Detect which cell encompasses the target text, then output its (X, Y) center coordinate. 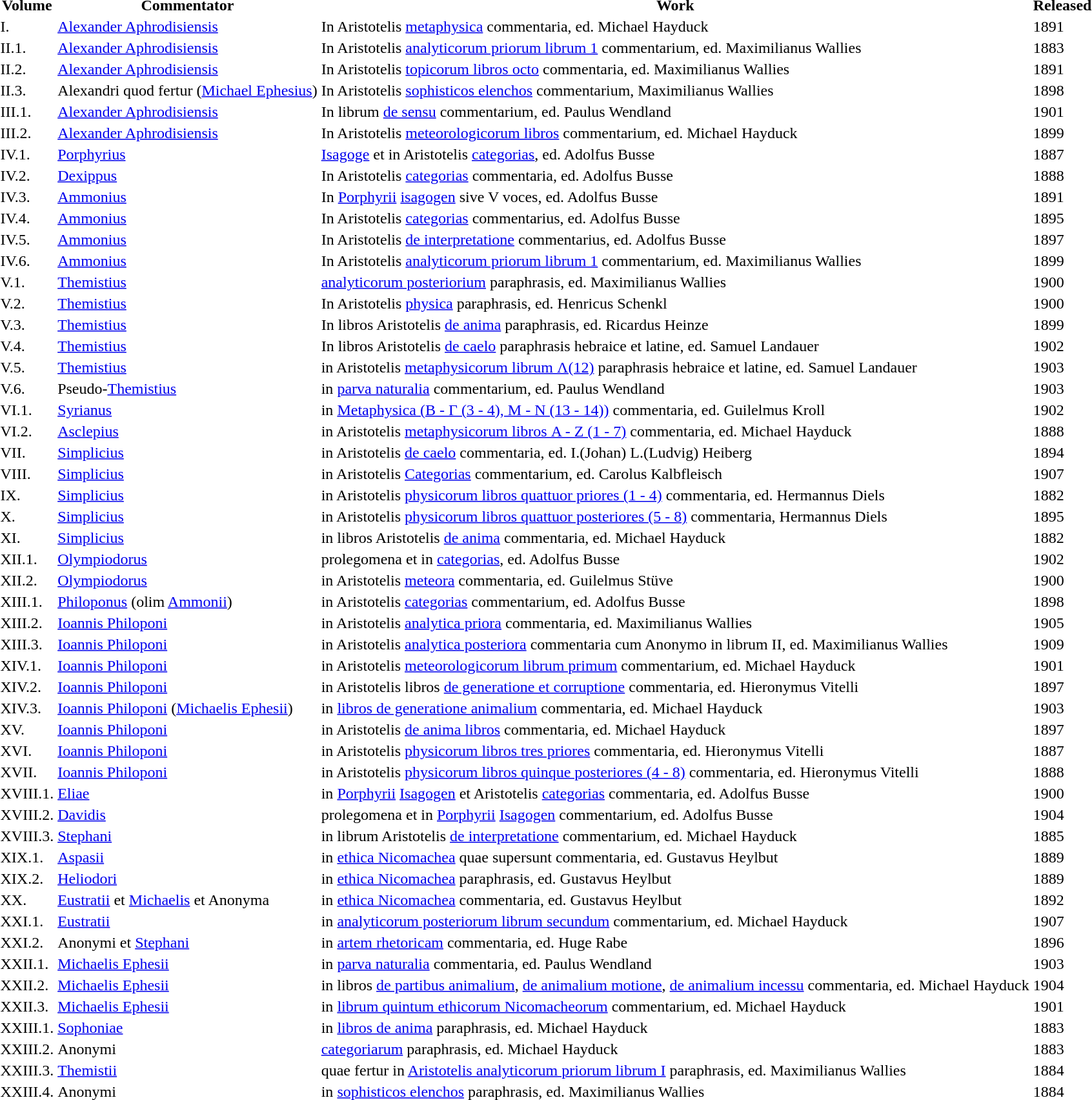
in Metaphysica (Β - Γ (3 - 4), Μ - Ν (13 - 14)) commentaria, ed. Guilelmus Kroll (675, 410)
in Aristotelis metaphysicorum libros Α - Ζ (1 - 7) commentaria, ed. Michael Hayduck (675, 431)
In Porphyrii isagogen sive V voces, ed. Adolfus Busse (675, 197)
in libros de generatione animalium commentaria, ed. Michael Hayduck (675, 708)
in analyticorum posteriorum librum secundum commentarium, ed. Michael Hayduck (675, 921)
in Aristotelis de anima libros commentaria, ed. Michael Hayduck (675, 729)
in librum Aristotelis de interpretatione commentarium, ed. Michael Hayduck (675, 836)
analyticorum posteriorium paraphrasis, ed. Maximilianus Wallies (675, 282)
Aspasii (188, 857)
In Aristotelis categorias commentarius, ed. Adolfus Busse (675, 218)
prolegomena et in Porphyrii Isagogen commentarium, ed. Adolfus Busse (675, 815)
In librum de sensu commentarium, ed. Paulus Wendland (675, 112)
Anonymi (188, 1049)
In Aristotelis sophisticos elenchos commentarium, Maximilianus Wallies (675, 90)
in Porphyrii Isagogen et Aristotelis categorias commentaria, ed. Adolfus Busse (675, 793)
in Aristotelis libros de generatione et corruptione commentaria, ed. Hieronymus Vitelli (675, 687)
in Aristotelis de caelo commentaria, ed. I.(Johan) L.(Ludvig) Heiberg (675, 453)
Eustratii (188, 921)
Isagoge et in Aristotelis categorias, ed. Adolfus Busse (675, 154)
in libros Aristotelis de anima commentaria, ed. Michael Hayduck (675, 538)
Pseudo-Themistius (188, 389)
In Aristotelis categorias commentaria, ed. Adolfus Busse (675, 176)
in ethica Nicomachea quae supersunt commentaria, ed. Gustavus Heylbut (675, 857)
quae fertur in Aristotelis analyticorum priorum librum I paraphrasis, ed. Maximilianus Wallies (675, 1070)
in libros de partibus animalium, de animalium motione, de animalium incessu commentaria, ed. Michael Hayduck (675, 985)
in Aristotelis analytica posteriora commentaria cum Anonymo in librum II, ed. Maximilianus Wallies (675, 644)
prolegomena et in categorias, ed. Adolfus Busse (675, 559)
Syrianus (188, 410)
in Aristotelis metaphysicorum librum Λ(12) paraphrasis hebraice et latine, ed. Samuel Landauer (675, 367)
in Aristotelis physicorum libros quinque posteriores (4 - 8) commentaria, ed. Hieronymus Vitelli (675, 772)
In Aristotelis topicorum libros octo commentaria, ed. Maximilianus Wallies (675, 69)
in Aristotelis meteorologicorum librum primum commentarium, ed. Michael Hayduck (675, 666)
in Aristotelis physicorum libros tres priores commentaria, ed. Hieronymus Vitelli (675, 751)
Philoponus (olim Ammonii) (188, 602)
In Aristotelis metaphysica commentaria, ed. Michael Hayduck (675, 26)
Porphyrius (188, 154)
in Aristotelis analytica priora commentaria, ed. Maximilianus Wallies (675, 623)
in Aristotelis physicorum libros quattuor priores (1 - 4) commentaria, ed. Hermannus Diels (675, 495)
Asclepius (188, 431)
Eustratii et Michaelis et Anonyma (188, 900)
in Aristotelis meteora commentaria, ed. Guilelmus Stüve (675, 580)
Sophoniae (188, 1028)
in Aristotelis physicorum libros quattuor posteriores (5 - 8) commentaria, Hermannus Diels (675, 516)
In Aristotelis meteorologicorum libros commentarium, ed. Michael Hayduck (675, 133)
in parva naturalia commentaria, ed. Paulus Wendland (675, 964)
categoriarum paraphrasis, ed. Michael Hayduck (675, 1049)
Dexippus (188, 176)
In Aristotelis de interpretatione commentarius, ed. Adolfus Busse (675, 239)
In libros Aristotelis de caelo paraphrasis hebraice et latine, ed. Samuel Landauer (675, 346)
Themistii (188, 1070)
In libros Aristotelis de anima paraphrasis, ed. Ricardus Heinze (675, 325)
Stephani (188, 836)
in artem rhetoricam commentaria, ed. Huge Rabe (675, 942)
in parva naturalia commentarium, ed. Paulus Wendland (675, 389)
in libros de anima paraphrasis, ed. Michael Hayduck (675, 1028)
Ioannis Philoponi (Michaelis Ephesii) (188, 708)
in ethica Nicomachea paraphrasis, ed. Gustavus Heylbut (675, 879)
in ethica Nicomachea commentaria, ed. Gustavus Heylbut (675, 900)
Eliae (188, 793)
in Aristotelis Categorias commentarium, ed. Carolus Kalbfleisch (675, 474)
Davidis (188, 815)
in Aristotelis categorias commentarium, ed. Adolfus Busse (675, 602)
Anonymi et Stephani (188, 942)
in librum quintum ethicorum Nicomacheorum commentarium, ed. Michael Hayduck (675, 1006)
Alexandri quod fertur (Michael Ephesius) (188, 90)
In Aristotelis physica paraphrasis, ed. Henricus Schenkl (675, 303)
Heliodori (188, 879)
